Return [x, y] of the center of cell containing provided text 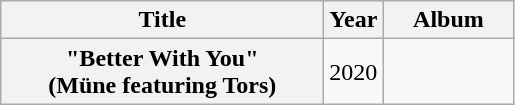
Album [448, 20]
"Better With You"(Müne featuring Tors) [162, 72]
Title [162, 20]
Year [354, 20]
2020 [354, 72]
